Capture the cell that displays the provided text and extract its (x, y) central coordinate. 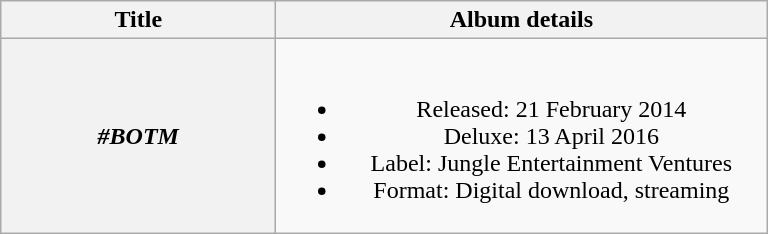
Title (138, 20)
#BOTM (138, 136)
Released: 21 February 2014Deluxe: 13 April 2016Label: Jungle Entertainment VenturesFormat: Digital download, streaming (522, 136)
Album details (522, 20)
